For the text-containing cell, return its midpoint in [X, Y] coordinate format. 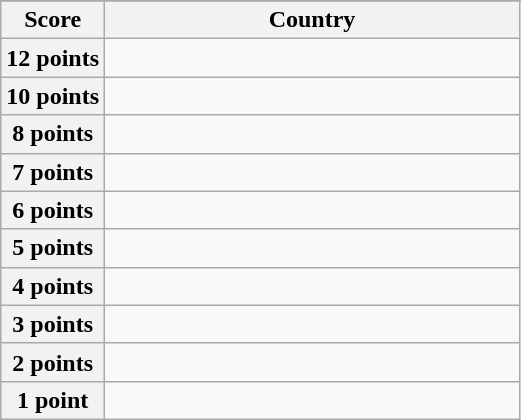
Score [53, 20]
6 points [53, 210]
7 points [53, 172]
3 points [53, 324]
5 points [53, 248]
2 points [53, 362]
12 points [53, 58]
10 points [53, 96]
4 points [53, 286]
1 point [53, 400]
8 points [53, 134]
Country [312, 20]
